Detect which cell encompasses the target text, then output its [X, Y] center coordinate. 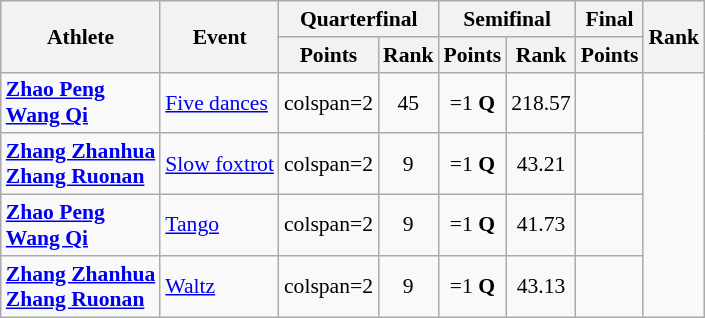
43.13 [540, 286]
Final [610, 19]
Waltz [220, 286]
43.21 [540, 164]
218.57 [540, 102]
Event [220, 36]
Tango [220, 226]
Quarterfinal [359, 19]
Athlete [81, 36]
45 [408, 102]
Semifinal [508, 19]
Five dances [220, 102]
41.73 [540, 226]
Slow foxtrot [220, 164]
